Identify which cell holds the provided text, then report its (X, Y) central coordinate. 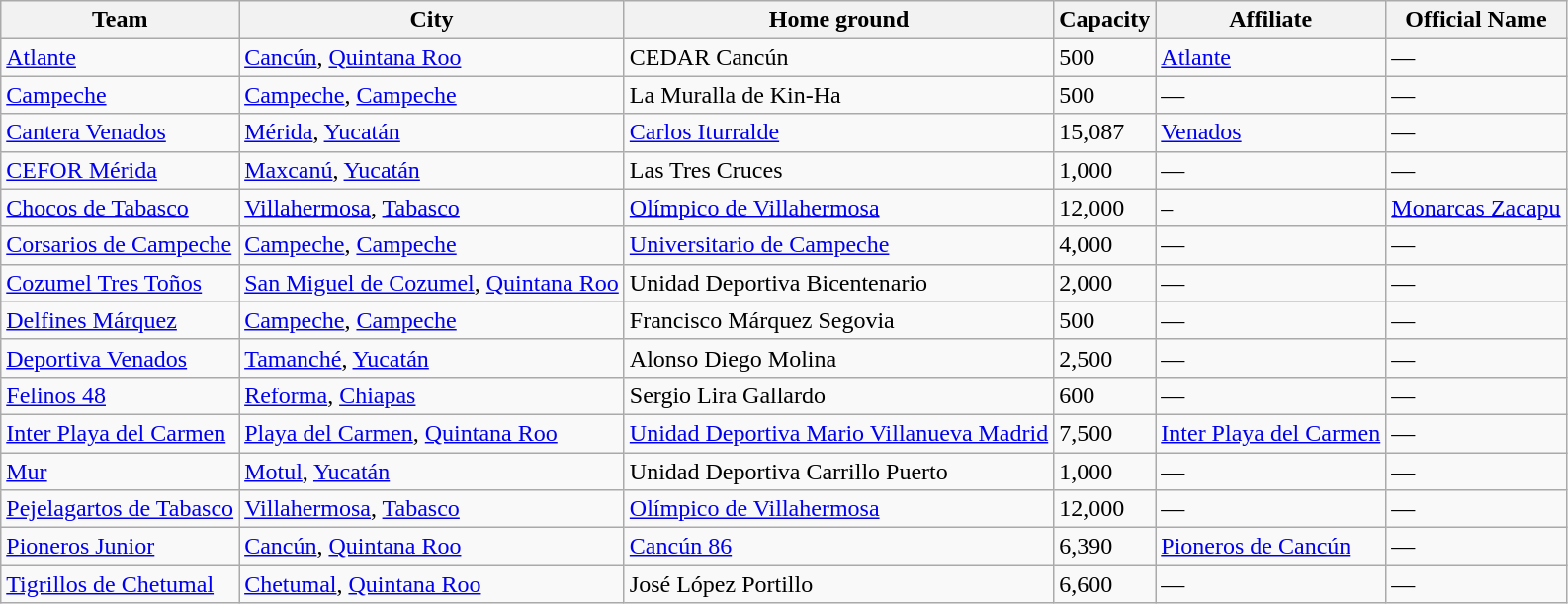
Las Tres Cruces (838, 170)
Monarcas Zacapu (1476, 208)
Cantera Venados (121, 132)
Unidad Deportiva Carrillo Puerto (838, 472)
2,000 (1105, 283)
Mur (121, 472)
Tigrillos de Chetumal (121, 584)
CEFOR Mérida (121, 170)
Chocos de Tabasco (121, 208)
Sergio Lira Gallardo (838, 395)
– (1271, 208)
Maxcanú, Yucatán (432, 170)
Reforma, Chiapas (432, 395)
City (432, 20)
Delfines Márquez (121, 320)
Pejelagartos de Tabasco (121, 509)
Universitario de Campeche (838, 245)
Motul, Yucatán (432, 472)
José López Portillo (838, 584)
Tamanché, Yucatán (432, 358)
Pioneros Junior (121, 547)
San Miguel de Cozumel, Quintana Roo (432, 283)
2,500 (1105, 358)
Mérida, Yucatán (432, 132)
Affiliate (1271, 20)
600 (1105, 395)
Cozumel Tres Toños (121, 283)
Francisco Márquez Segovia (838, 320)
Venados (1271, 132)
7,500 (1105, 433)
15,087 (1105, 132)
CEDAR Cancún (838, 57)
4,000 (1105, 245)
Playa del Carmen, Quintana Roo (432, 433)
Chetumal, Quintana Roo (432, 584)
Pioneros de Cancún (1271, 547)
Cancún 86 (838, 547)
6,600 (1105, 584)
Deportiva Venados (121, 358)
Official Name (1476, 20)
Campeche (121, 95)
6,390 (1105, 547)
Felinos 48 (121, 395)
Corsarios de Campeche (121, 245)
Carlos Iturralde (838, 132)
Home ground (838, 20)
Unidad Deportiva Mario Villanueva Madrid (838, 433)
Capacity (1105, 20)
Alonso Diego Molina (838, 358)
Unidad Deportiva Bicentenario (838, 283)
Team (121, 20)
La Muralla de Kin-Ha (838, 95)
